Find where the given text appears and provide that cell's center as [x, y] coordinate. 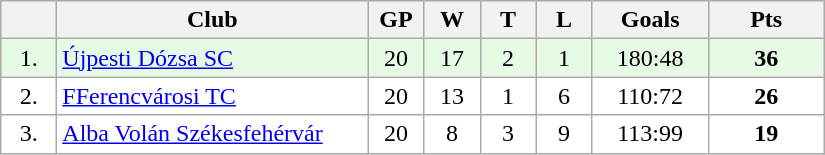
3. [29, 134]
113:99 [650, 134]
L [564, 20]
6 [564, 96]
2. [29, 96]
FFerencvárosi TC [212, 96]
GP [396, 20]
Club [212, 20]
Újpesti Dózsa SC [212, 58]
26 [766, 96]
W [452, 20]
13 [452, 96]
19 [766, 134]
110:72 [650, 96]
Goals [650, 20]
1. [29, 58]
3 [508, 134]
8 [452, 134]
36 [766, 58]
180:48 [650, 58]
2 [508, 58]
Pts [766, 20]
T [508, 20]
17 [452, 58]
Alba Volán Székesfehérvár [212, 134]
9 [564, 134]
